Return [x, y] of the center of cell containing provided text 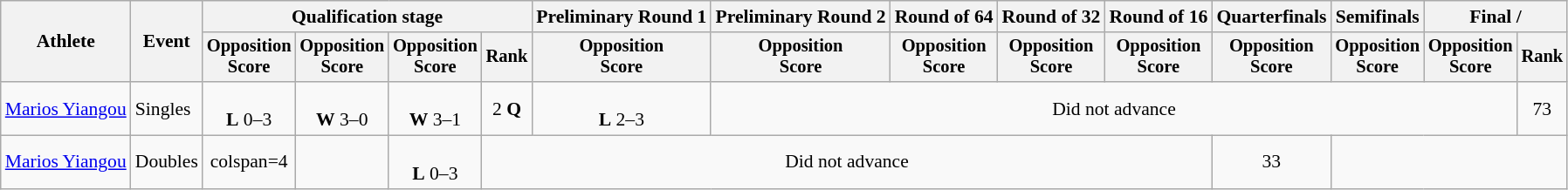
Round of 32 [1051, 17]
Preliminary Round 1 [622, 17]
Round of 16 [1158, 17]
Doubles [167, 162]
Event [167, 42]
Semifinals [1378, 17]
2 Q [507, 108]
colspan=4 [250, 162]
33 [1271, 162]
L 2–3 [622, 108]
Quarterfinals [1271, 17]
Preliminary Round 2 [800, 17]
Qualification stage [367, 17]
Singles [167, 108]
Athlete [66, 42]
Round of 64 [945, 17]
Final / [1496, 17]
W 3–1 [435, 108]
W 3–0 [342, 108]
73 [1543, 108]
